Identify which cell holds the provided text, then report its (X, Y) central coordinate. 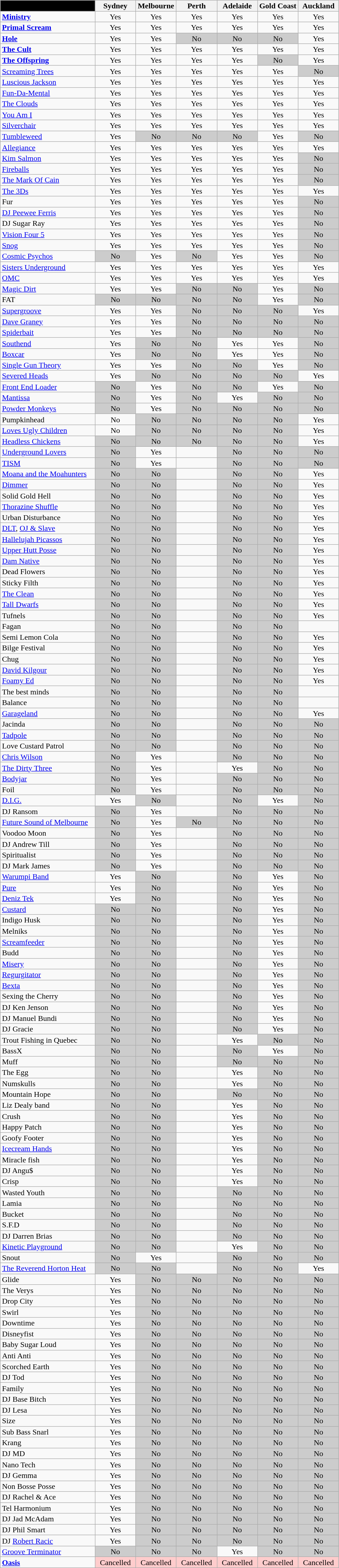
Urban Disturbance (48, 517)
Scorched Earth (48, 1366)
Groove Terminator (48, 1552)
DJ Angu$ (48, 1170)
Dead Flowers (48, 572)
Headless Chickens (48, 441)
Fun-Da-Mental (48, 93)
Indigo Husk (48, 920)
Dam Native (48, 561)
Bexta (48, 986)
Kim Salmon (48, 158)
The Offspring (48, 60)
Cosmic Psychos (48, 256)
Size (48, 1421)
Jacinda (48, 724)
Sisters Underground (48, 267)
Fireballs (48, 169)
DJ Ransom (48, 811)
Powder Monkeys (48, 408)
Garageland (48, 713)
DJ Mark James (48, 866)
Tall Dwarfs (48, 604)
Semi Lemon Cola (48, 637)
Adelaide (237, 6)
Budd (48, 953)
DLT, OJ & Slave (48, 528)
DJ Phil Smart (48, 1530)
Vision Four 5 (48, 234)
Chug (48, 659)
Mantissa (48, 398)
Thorazine Shuffle (48, 507)
Tel Harmonium (48, 1508)
Tumbleweed (48, 136)
Underground Lovers (48, 452)
Sticky Filth (48, 582)
DJ Ken Jenson (48, 1007)
The best minds (48, 692)
Ministry (48, 17)
Auckland (318, 6)
Screamfeeder (48, 942)
Crush (48, 1116)
Downtime (48, 1323)
Future Sound of Melbourne (48, 822)
DJ Robert Racic (48, 1541)
Dave Graney (48, 321)
Numskulls (48, 1083)
Miracle fish (48, 1160)
Muff (48, 1062)
Screaming Trees (48, 71)
The Reverend Horton Heat (48, 1269)
DJ Peewee Ferris (48, 213)
Snog (48, 245)
Baby Sugar Loud (48, 1345)
Oasis (48, 1562)
Pumpkinhead (48, 419)
Single Gun Theory (48, 365)
Foamy Ed (48, 681)
FAT (48, 300)
Trout Fishing in Quebec (48, 1040)
Drop City (48, 1301)
Tufnels (48, 615)
Bilge Festival (48, 648)
Primal Scream (48, 27)
Perth (197, 6)
DJ Base Bitch (48, 1399)
Gold Coast (278, 6)
Glide (48, 1279)
Magic Dirt (48, 289)
DJ Gracie (48, 1029)
Snout (48, 1258)
Sub Bass Snarl (48, 1432)
Misery (48, 964)
Moana and the Moahunters (48, 474)
Tadpole (48, 735)
DJ Andrew Till (48, 844)
The Clouds (48, 104)
Regurgitator (48, 975)
Lamia (48, 1203)
DJ MD (48, 1453)
Swirl (48, 1312)
The Dirty Three (48, 768)
Icecream Hands (48, 1149)
DJ Rachel & Ace (48, 1497)
Goofy Footer (48, 1138)
Custard (48, 909)
You Am I (48, 115)
Luscious Jackson (48, 82)
DJ Darren Brias (48, 1236)
Severed Heads (48, 376)
Liz Dealy band (48, 1105)
Hallelujah Picassos (48, 539)
Pure (48, 887)
Loves Ugly Children (48, 430)
Krang (48, 1443)
Anti Anti (48, 1355)
OMC (48, 278)
Melniks (48, 931)
Deniz Tek (48, 898)
DJ Lesa (48, 1410)
Kinetic Playground (48, 1247)
D.I.G. (48, 800)
Hole (48, 38)
DJ Tod (48, 1377)
Fur (48, 202)
Melbourne (156, 6)
Disneyfist (48, 1334)
Front End Loader (48, 387)
DJ Sugar Ray (48, 224)
Chris Wilson (48, 757)
Spiderbait (48, 332)
Silverchair (48, 125)
Upper Hutt Posse (48, 550)
Sexing the Cherry (48, 996)
Dimmer (48, 485)
Crisp (48, 1181)
Boxcar (48, 354)
Voodoo Moon (48, 833)
S.F.D (48, 1225)
Foil (48, 790)
Fagan (48, 626)
Wasted Youth (48, 1192)
Solid Gold Hell (48, 496)
Supergroove (48, 310)
The Mark Of Cain (48, 180)
Balance (48, 702)
Non Bosse Posse (48, 1486)
DJ Manuel Bundi (48, 1018)
Bodyjar (48, 779)
The Clean (48, 593)
Warumpi Band (48, 876)
Mountain Hope (48, 1094)
Spiritualist (48, 855)
BassX (48, 1051)
DJ Jad McAdam (48, 1519)
The 3Ds (48, 191)
The Cult (48, 49)
The Egg (48, 1072)
Southend (48, 343)
The Verys (48, 1290)
Allegiance (48, 147)
DJ Gemma (48, 1475)
David Kilgour (48, 670)
Happy Patch (48, 1127)
Sydney (115, 6)
Bucket (48, 1214)
Family (48, 1388)
TISM (48, 463)
Love Custard Patrol (48, 746)
Nano Tech (48, 1464)
